Capture the cell that displays the provided text and extract its (X, Y) central coordinate. 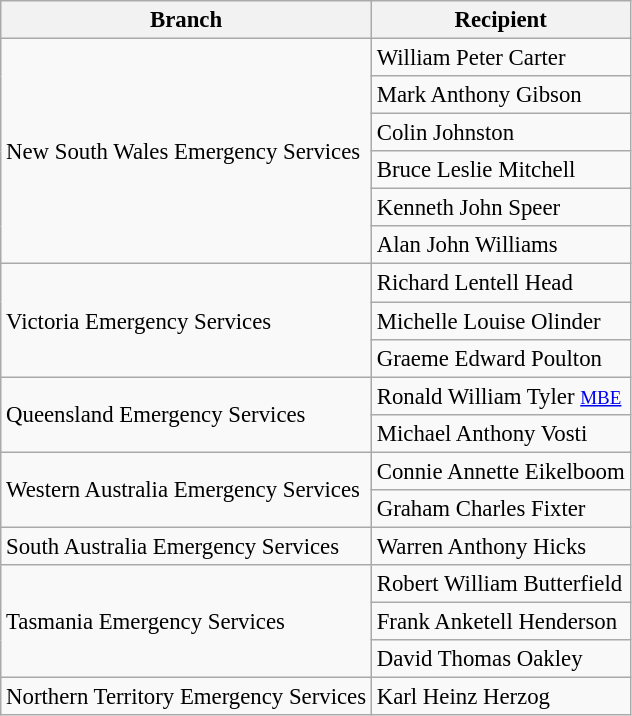
Connie Annette Eikelboom (500, 471)
Graeme Edward Poulton (500, 358)
Mark Anthony Gibson (500, 95)
Ronald William Tyler MBE (500, 396)
Frank Anketell Henderson (500, 621)
Bruce Leslie Mitchell (500, 170)
Michelle Louise Olinder (500, 321)
Karl Heinz Herzog (500, 697)
Graham Charles Fixter (500, 509)
Victoria Emergency Services (186, 320)
Alan John Williams (500, 245)
Colin Johnston (500, 133)
Northern Territory Emergency Services (186, 697)
Tasmania Emergency Services (186, 622)
Recipient (500, 20)
South Australia Emergency Services (186, 546)
Warren Anthony Hicks (500, 546)
David Thomas Oakley (500, 659)
Robert William Butterfield (500, 584)
Queensland Emergency Services (186, 414)
Kenneth John Speer (500, 208)
Michael Anthony Vosti (500, 433)
Western Australia Emergency Services (186, 490)
Richard Lentell Head (500, 283)
William Peter Carter (500, 58)
Branch (186, 20)
New South Wales Emergency Services (186, 152)
